Determine the (X, Y) coordinate at the center of the cell enclosing the given text.  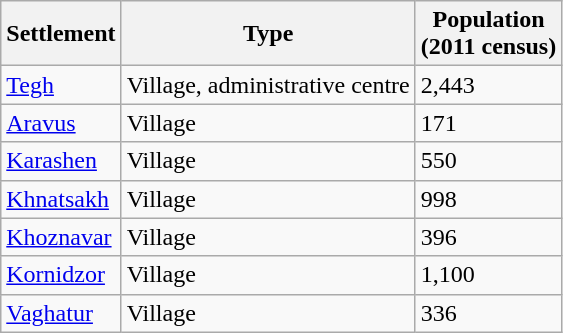
2,443 (488, 85)
336 (488, 313)
396 (488, 237)
Kornidzor (61, 275)
Khnatsakh (61, 199)
Village, administrative centre (268, 85)
Khoznavar (61, 237)
Vaghatur (61, 313)
Population(2011 census) (488, 34)
171 (488, 123)
Settlement (61, 34)
1,100 (488, 275)
Type (268, 34)
Aravus (61, 123)
550 (488, 161)
Tegh (61, 85)
Karashen (61, 161)
998 (488, 199)
